Return [X, Y] of the center of cell containing provided text 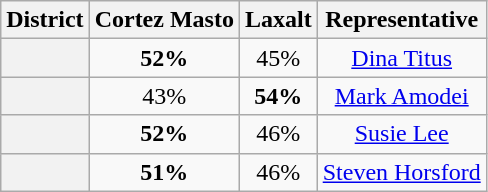
Cortez Masto [164, 20]
Representative [402, 20]
45% [278, 58]
54% [278, 96]
Steven Horsford [402, 172]
Dina Titus [402, 58]
Mark Amodei [402, 96]
51% [164, 172]
43% [164, 96]
District [45, 20]
Susie Lee [402, 134]
Laxalt [278, 20]
